Detect which cell encompasses the target text, then output its (X, Y) center coordinate. 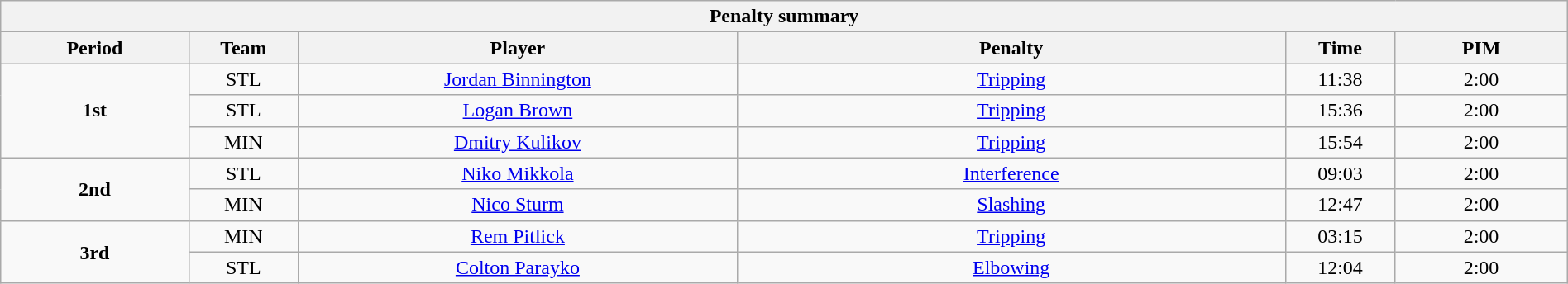
3rd (94, 252)
15:36 (1340, 111)
Penalty (1011, 48)
1st (94, 111)
Interference (1011, 173)
Rem Pitlick (518, 236)
11:38 (1340, 79)
Penalty summary (784, 17)
PIM (1481, 48)
Colton Parayko (518, 267)
12:47 (1340, 205)
12:04 (1340, 267)
15:54 (1340, 142)
Nico Sturm (518, 205)
Jordan Binnington (518, 79)
Elbowing (1011, 267)
Niko Mikkola (518, 173)
Player (518, 48)
Team (243, 48)
Logan Brown (518, 111)
Period (94, 48)
2nd (94, 189)
Slashing (1011, 205)
Dmitry Kulikov (518, 142)
Time (1340, 48)
03:15 (1340, 236)
09:03 (1340, 173)
